Return the [x, y] coordinate for the center point of the cell that contains the specified text.  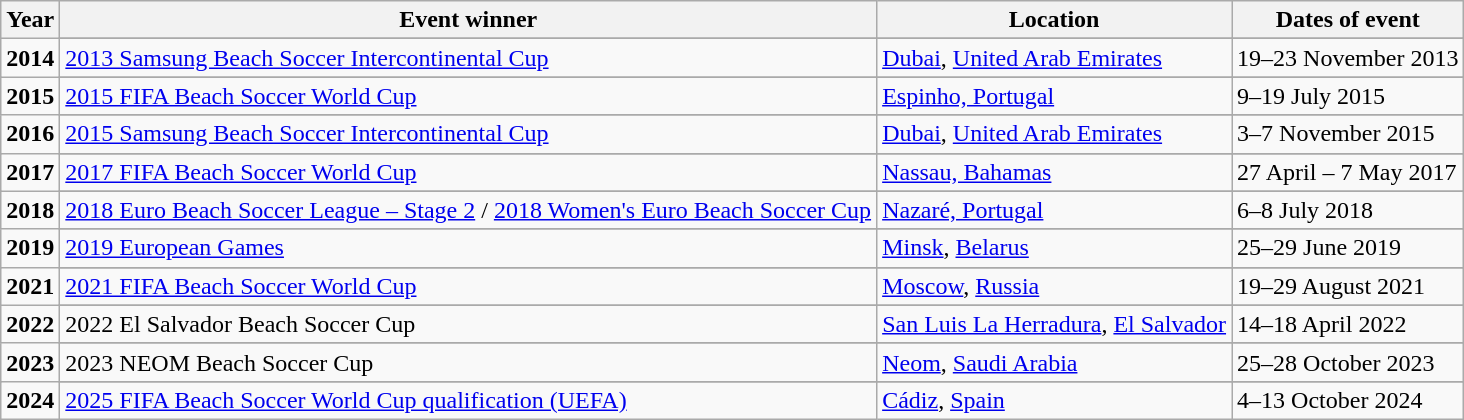
Year [30, 20]
4–13 October 2024 [1348, 400]
2014 [30, 58]
2015 [30, 96]
19–23 November 2013 [1348, 58]
27 April – 7 May 2017 [1348, 172]
2017 FIFA Beach Soccer World Cup [468, 172]
Moscow, Russia [1054, 286]
2018 Euro Beach Soccer League – Stage 2 / 2018 Women's Euro Beach Soccer Cup [468, 210]
Cádiz, Spain [1054, 400]
2019 [30, 248]
San Luis La Herradura, El Salvador [1054, 324]
Minsk, Belarus [1054, 248]
Dates of event [1348, 20]
2023 [30, 362]
9–19 July 2015 [1348, 96]
Espinho, Portugal [1054, 96]
19–29 August 2021 [1348, 286]
25–29 June 2019 [1348, 248]
Event winner [468, 20]
2013 Samsung Beach Soccer Intercontinental Cup [468, 58]
25–28 October 2023 [1348, 362]
Nazaré, Portugal [1054, 210]
Location [1054, 20]
2021 FIFA Beach Soccer World Cup [468, 286]
2015 FIFA Beach Soccer World Cup [468, 96]
2018 [30, 210]
Nassau, Bahamas [1054, 172]
2019 European Games [468, 248]
Neom, Saudi Arabia [1054, 362]
6–8 July 2018 [1348, 210]
14–18 April 2022 [1348, 324]
2024 [30, 400]
2016 [30, 134]
2022 El Salvador Beach Soccer Cup [468, 324]
2021 [30, 286]
2022 [30, 324]
2015 Samsung Beach Soccer Intercontinental Cup [468, 134]
2017 [30, 172]
2023 NEOM Beach Soccer Cup [468, 362]
2025 FIFA Beach Soccer World Cup qualification (UEFA) [468, 400]
3–7 November 2015 [1348, 134]
